For the text-containing cell, return its midpoint in (X, Y) coordinate format. 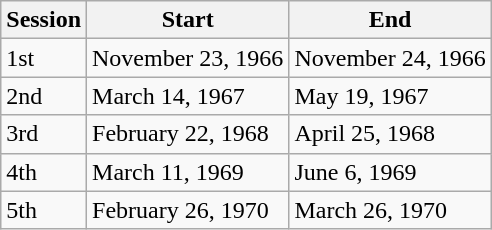
3rd (44, 134)
March 11, 1969 (188, 172)
February 26, 1970 (188, 210)
1st (44, 58)
End (390, 20)
4th (44, 172)
April 25, 1968 (390, 134)
February 22, 1968 (188, 134)
November 23, 1966 (188, 58)
March 26, 1970 (390, 210)
March 14, 1967 (188, 96)
November 24, 1966 (390, 58)
May 19, 1967 (390, 96)
Session (44, 20)
June 6, 1969 (390, 172)
Start (188, 20)
2nd (44, 96)
5th (44, 210)
